Pinpoint the cell where the given text exists, returning its (x, y) midpoint coordinate. 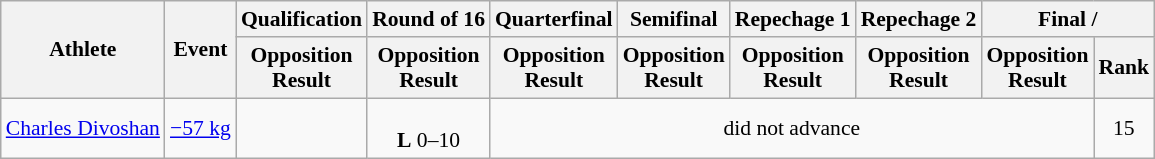
Round of 16 (428, 19)
did not advance (792, 128)
Repechage 1 (793, 19)
Semifinal (674, 19)
Rank (1124, 68)
Quarterfinal (554, 19)
Qualification (302, 19)
L 0–10 (428, 128)
Repechage 2 (919, 19)
Charles Divoshan (83, 128)
Final / (1068, 19)
15 (1124, 128)
Event (200, 50)
−57 kg (200, 128)
Athlete (83, 50)
